Identify which cell holds the provided text, then report its (x, y) central coordinate. 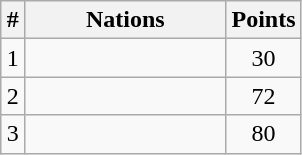
Points (264, 20)
80 (264, 134)
Nations (126, 20)
1 (13, 58)
# (13, 20)
30 (264, 58)
2 (13, 96)
3 (13, 134)
72 (264, 96)
